Scan for the cell matching the given text and deliver its (x, y) coordinate at center. 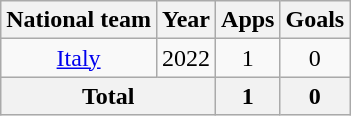
Italy (79, 58)
Apps (248, 20)
2022 (186, 58)
Goals (315, 20)
Total (108, 96)
National team (79, 20)
Year (186, 20)
